Pinpoint the cell where the given text exists, returning its (X, Y) midpoint coordinate. 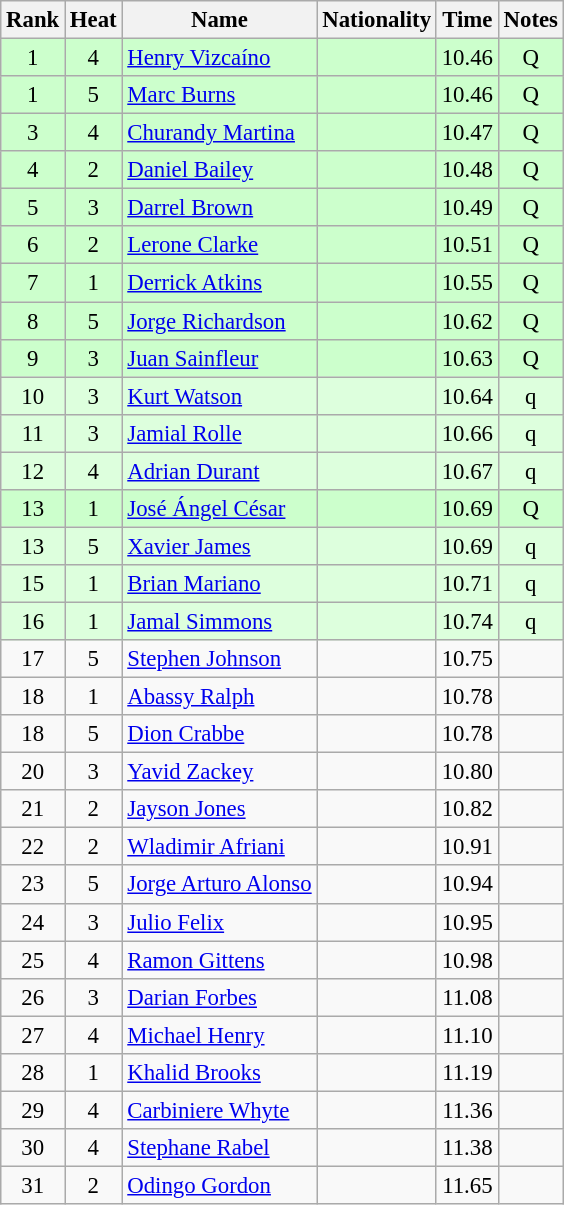
30 (33, 1148)
Yavid Zackey (220, 772)
10.74 (467, 621)
Stephen Johnson (220, 659)
10.48 (467, 170)
Jorge Richardson (220, 321)
Derrick Atkins (220, 283)
10.75 (467, 659)
Dion Crabbe (220, 734)
Heat (94, 20)
17 (33, 659)
Xavier James (220, 546)
Jorge Arturo Alonso (220, 885)
29 (33, 1110)
11.38 (467, 1148)
10.64 (467, 396)
Wladimir Afriani (220, 847)
Julio Felix (220, 922)
31 (33, 1185)
Notes (530, 20)
Odingo Gordon (220, 1185)
27 (33, 1035)
10.49 (467, 208)
8 (33, 321)
Name (220, 20)
Time (467, 20)
10.51 (467, 245)
11.19 (467, 1073)
11.36 (467, 1110)
Ramon Gittens (220, 960)
11.65 (467, 1185)
10.47 (467, 133)
10.62 (467, 321)
10.91 (467, 847)
10.71 (467, 584)
11 (33, 433)
Lerone Clarke (220, 245)
26 (33, 997)
Juan Sainfleur (220, 358)
Kurt Watson (220, 396)
Khalid Brooks (220, 1073)
16 (33, 621)
11.10 (467, 1035)
Daniel Bailey (220, 170)
10.66 (467, 433)
Michael Henry (220, 1035)
Darrel Brown (220, 208)
28 (33, 1073)
10 (33, 396)
Darian Forbes (220, 997)
Stephane Rabel (220, 1148)
Churandy Martina (220, 133)
10.95 (467, 922)
25 (33, 960)
10.63 (467, 358)
20 (33, 772)
Jamal Simmons (220, 621)
Abassy Ralph (220, 697)
23 (33, 885)
12 (33, 471)
22 (33, 847)
10.82 (467, 809)
Marc Burns (220, 95)
21 (33, 809)
7 (33, 283)
Jamial Rolle (220, 433)
10.67 (467, 471)
11.08 (467, 997)
Carbiniere Whyte (220, 1110)
10.55 (467, 283)
Adrian Durant (220, 471)
15 (33, 584)
José Ángel César (220, 509)
6 (33, 245)
10.98 (467, 960)
Rank (33, 20)
10.80 (467, 772)
Nationality (376, 20)
9 (33, 358)
24 (33, 922)
Brian Mariano (220, 584)
Henry Vizcaíno (220, 58)
10.94 (467, 885)
Jayson Jones (220, 809)
